Capture the cell that displays the provided text and extract its (x, y) central coordinate. 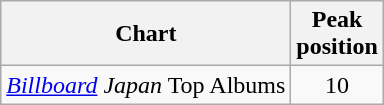
Chart (146, 34)
Billboard Japan Top Albums (146, 85)
Peakposition (337, 34)
10 (337, 85)
